Detect which cell encompasses the target text, then output its (X, Y) center coordinate. 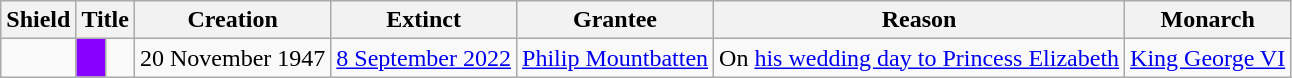
Shield (38, 20)
Reason (920, 20)
Monarch (1208, 20)
Creation (232, 20)
Grantee (616, 20)
8 September 2022 (424, 58)
On his wedding day to Princess Elizabeth (920, 58)
Philip Mountbatten (616, 58)
Title (106, 20)
20 November 1947 (232, 58)
Extinct (424, 20)
King George VI (1208, 58)
